For the text-containing cell, return its midpoint in [x, y] coordinate format. 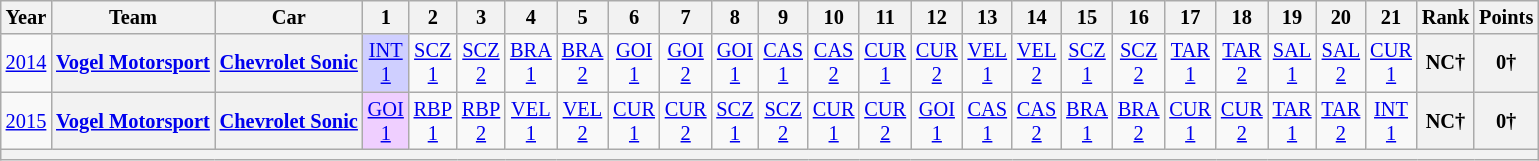
GOI2 [686, 63]
2 [433, 17]
13 [988, 17]
16 [1139, 17]
RBP1 [433, 121]
5 [583, 17]
10 [834, 17]
12 [937, 17]
Team [133, 17]
6 [634, 17]
8 [734, 17]
18 [1242, 17]
Car [289, 17]
1 [386, 17]
4 [531, 17]
7 [686, 17]
14 [1036, 17]
2014 [26, 63]
2015 [26, 121]
11 [885, 17]
9 [784, 17]
Rank [1446, 17]
RBP2 [481, 121]
SAL1 [1292, 63]
21 [1391, 17]
Points [1506, 17]
17 [1190, 17]
19 [1292, 17]
Year [26, 17]
SAL2 [1340, 63]
20 [1340, 17]
3 [481, 17]
15 [1087, 17]
